For the text-containing cell, return its midpoint in [x, y] coordinate format. 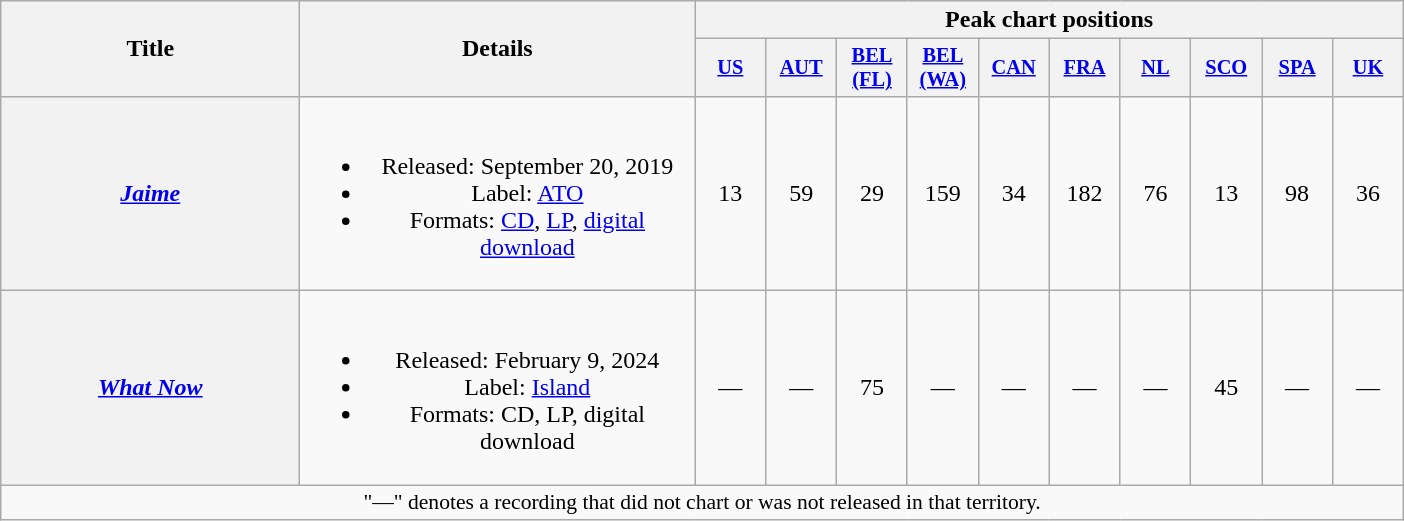
Released: September 20, 2019Label: ATOFormats: CD, LP, digital download [498, 193]
Jaime [150, 193]
What Now [150, 388]
29 [872, 193]
98 [1298, 193]
FRA [1084, 68]
59 [802, 193]
159 [942, 193]
182 [1084, 193]
Peak chart positions [1050, 20]
Title [150, 49]
SPA [1298, 68]
NL [1156, 68]
76 [1156, 193]
AUT [802, 68]
BEL(WA) [942, 68]
34 [1014, 193]
SCO [1226, 68]
45 [1226, 388]
CAN [1014, 68]
UK [1368, 68]
75 [872, 388]
"—" denotes a recording that did not chart or was not released in that territory. [702, 503]
Details [498, 49]
BEL(FL) [872, 68]
36 [1368, 193]
US [730, 68]
Released: February 9, 2024Label: IslandFormats: CD, LP, digital download [498, 388]
